Search for the cell housing the specified text and yield its (X, Y) center coordinate. 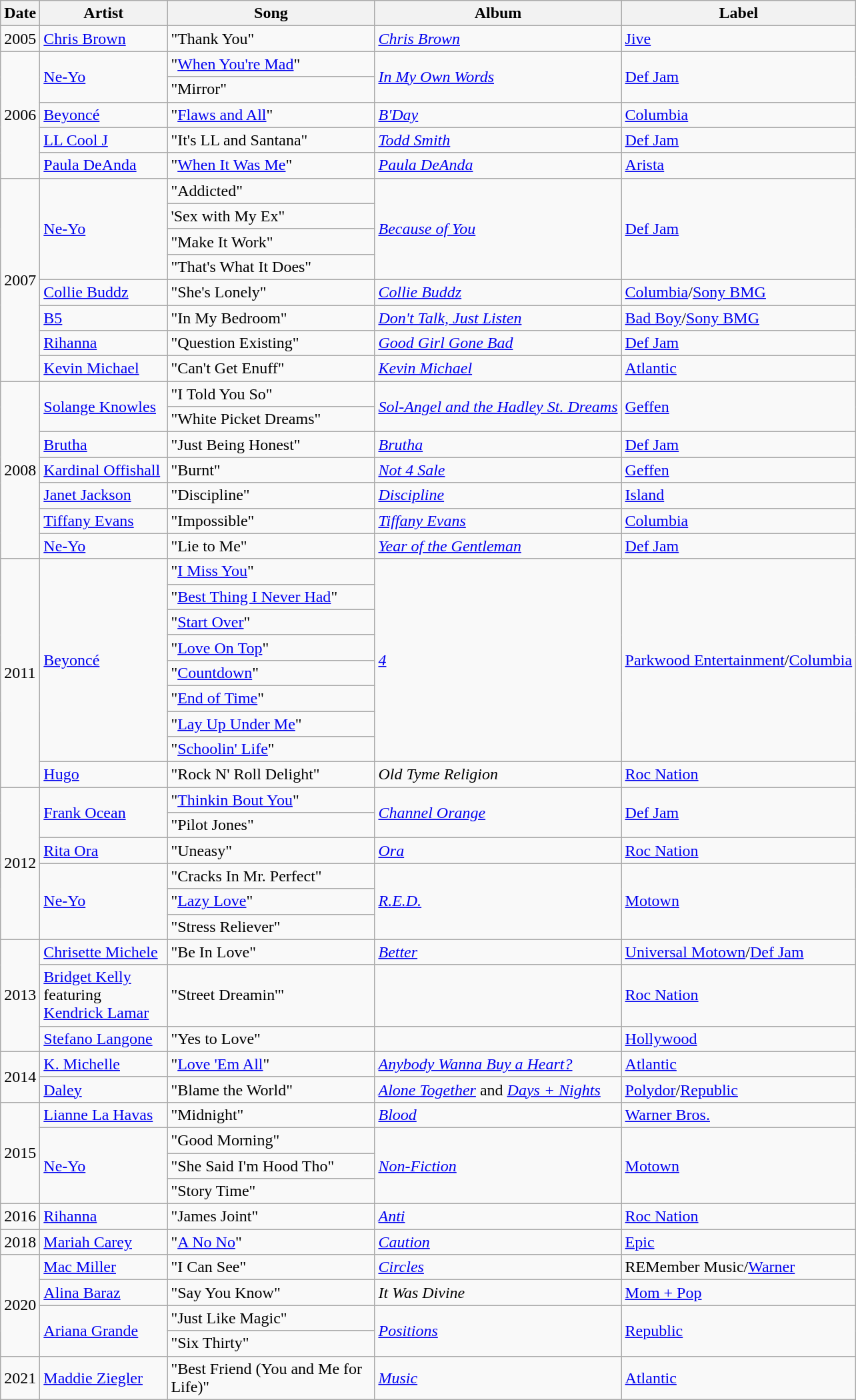
"Make It Work" (271, 241)
"I Told You So" (271, 394)
It Was Divine (498, 1293)
Positions (498, 1331)
B'Day (498, 115)
"Burnt" (271, 470)
Todd Smith (498, 140)
2021 (20, 1377)
Mariah Carey (104, 1242)
2013 (20, 995)
Chrisette Michele (104, 952)
"Start Over" (271, 622)
"Uneasy" (271, 851)
Jive (739, 39)
"Lay Up Under Me" (271, 723)
"Question Existing" (271, 343)
"Schoolin' Life" (271, 749)
"Good Morning" (271, 1140)
"She Said I'm Hood Tho" (271, 1166)
"I Miss You" (271, 571)
"Countdown" (271, 673)
Album (498, 13)
Epic (739, 1242)
2016 (20, 1217)
"Six Thirty" (271, 1343)
Anybody Wanna Buy a Heart? (498, 1064)
Good Girl Gone Bad (498, 343)
Warner Bros. (739, 1115)
"Flaws and All" (271, 115)
"Impossible" (271, 521)
"Story Time" (271, 1191)
Caution (498, 1242)
"In My Bedroom" (271, 318)
Non-Fiction (498, 1165)
2014 (20, 1077)
2018 (20, 1242)
"Stress Reliever" (271, 927)
"Addicted" (271, 191)
"When It Was Me" (271, 165)
2007 (20, 279)
Old Tyme Religion (498, 775)
Daley (104, 1089)
Not 4 Sale (498, 470)
2020 (20, 1305)
Label (739, 13)
Music (498, 1377)
"End of Time" (271, 698)
"Lie to Me" (271, 546)
"Just Like Magic" (271, 1318)
Channel Orange (498, 813)
"Cracks In Mr. Perfect" (271, 876)
Circles (498, 1267)
2015 (20, 1153)
"Thank You" (271, 39)
R.E.D. (498, 901)
"Rock N' Roll Delight" (271, 775)
Alone Together and Days + Nights (498, 1089)
Hollywood (739, 1039)
"Be In Love" (271, 952)
"Love 'Em All" (271, 1064)
LL Cool J (104, 140)
"Best Friend (You and Me for Life)" (271, 1377)
2006 (20, 115)
Because of You (498, 229)
2011 (20, 673)
Date (20, 13)
K. Michelle (104, 1064)
Kardinal Offishall (104, 470)
Don't Talk, Just Listen (498, 318)
Republic (739, 1331)
"James Joint" (271, 1217)
"Love On Top" (271, 647)
Year of the Gentleman (498, 546)
"When You're Mad" (271, 64)
Parkwood Entertainment/Columbia (739, 660)
"Just Being Honest" (271, 445)
Hugo (104, 775)
"It's LL and Santana" (271, 140)
Artist (104, 13)
Maddie Ziegler (104, 1377)
"Mirror" (271, 89)
"Lazy Love" (271, 901)
Frank Ocean (104, 813)
REMember Music/Warner (739, 1267)
"She's Lonely" (271, 292)
Ora (498, 851)
'Sex with My Ex" (271, 216)
Blood (498, 1115)
In My Own Words (498, 77)
"Thinkin Bout You" (271, 800)
Alina Baraz (104, 1293)
4 (498, 660)
Anti (498, 1217)
2005 (20, 39)
Better (498, 952)
Arista (739, 165)
Universal Motown/Def Jam (739, 952)
"Street Dreamin'" (271, 995)
Discipline (498, 495)
"White Picket Dreams" (271, 419)
"Best Thing I Never Had" (271, 597)
Polydor/Republic (739, 1089)
Bad Boy/Sony BMG (739, 318)
Stefano Langone (104, 1039)
"Pilot Jones" (271, 825)
"Discipline" (271, 495)
"Midnight" (271, 1115)
"Blame the World" (271, 1089)
"A No No" (271, 1242)
2008 (20, 470)
Mac Miller (104, 1267)
Island (739, 495)
"Say You Know" (271, 1293)
2012 (20, 863)
Sol-Angel and the Hadley St. Dreams (498, 407)
Solange Knowles (104, 407)
"Can't Get Enuff" (271, 369)
Ariana Grande (104, 1331)
B5 (104, 318)
Bridget Kelly featuring Kendrick Lamar (104, 995)
Janet Jackson (104, 495)
Rita Ora (104, 851)
Columbia/Sony BMG (739, 292)
Mom + Pop (739, 1293)
"Yes to Love" (271, 1039)
Song (271, 13)
Lianne La Havas (104, 1115)
"That's What It Does" (271, 267)
"I Can See" (271, 1267)
